Return the [x, y] coordinate for the center point of the cell that contains the specified text.  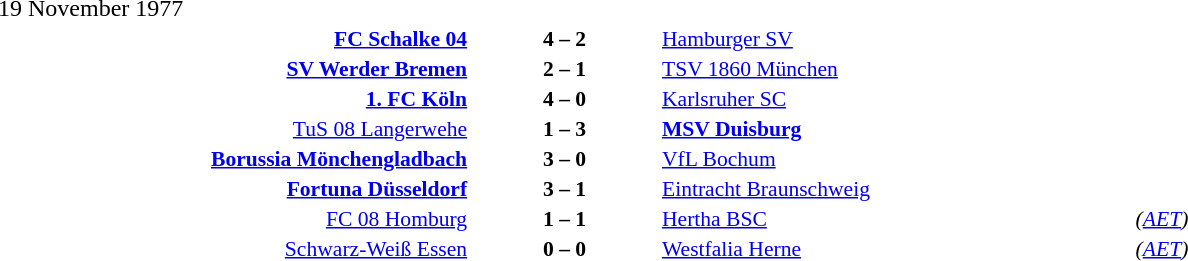
Eintracht Braunschweig [896, 188]
Karlsruher SC [896, 98]
TSV 1860 München [896, 68]
3 – 0 [564, 158]
Hamburger SV [896, 38]
4 – 2 [564, 38]
MSV Duisburg [896, 128]
Hertha BSC [896, 218]
4 – 0 [564, 98]
1 – 1 [564, 218]
3 – 1 [564, 188]
2 – 1 [564, 68]
VfL Bochum [896, 158]
1 – 3 [564, 128]
